Return the (X, Y) coordinate for the center point of the cell that contains the specified text.  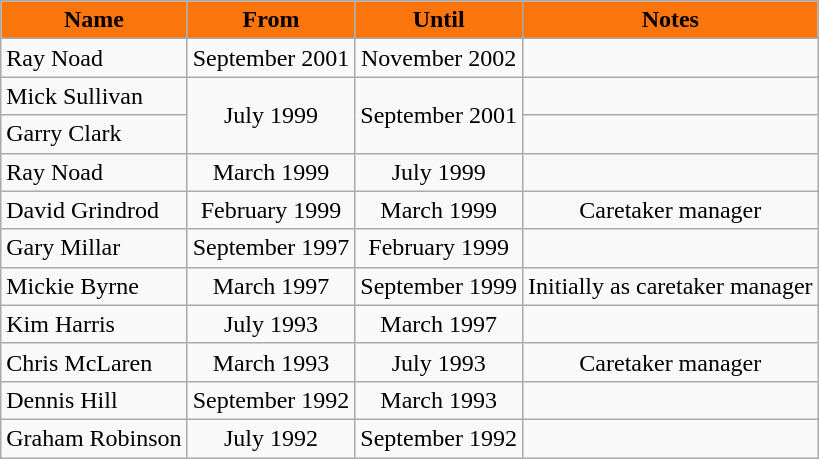
November 2002 (439, 58)
Chris McLaren (94, 362)
Mick Sullivan (94, 96)
Mickie Byrne (94, 286)
Until (439, 20)
July 1992 (271, 438)
Gary Millar (94, 248)
Graham Robinson (94, 438)
David Grindrod (94, 210)
September 1997 (271, 248)
Name (94, 20)
Kim Harris (94, 324)
Dennis Hill (94, 400)
Initially as caretaker manager (671, 286)
September 1999 (439, 286)
Notes (671, 20)
From (271, 20)
Garry Clark (94, 134)
